Locate the cell with the specified text and output its [x, y] center coordinate. 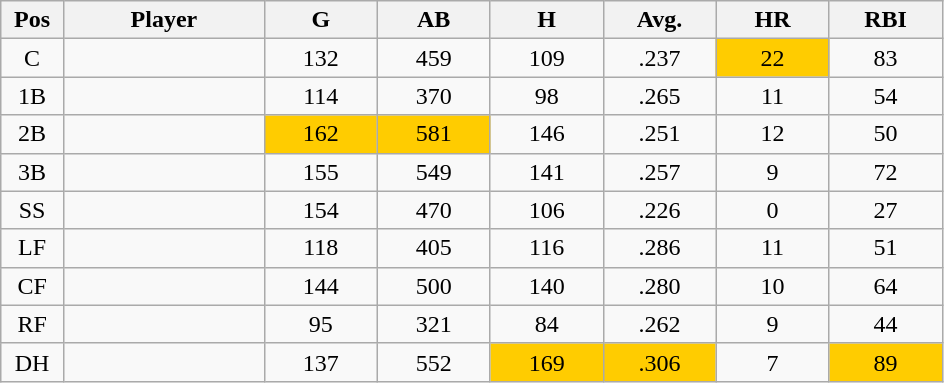
H [546, 20]
10 [772, 286]
54 [886, 96]
321 [434, 324]
137 [320, 362]
0 [772, 210]
12 [772, 134]
LF [32, 248]
.280 [660, 286]
.306 [660, 362]
500 [434, 286]
RBI [886, 20]
552 [434, 362]
RF [32, 324]
7 [772, 362]
405 [434, 248]
106 [546, 210]
.262 [660, 324]
.257 [660, 172]
140 [546, 286]
470 [434, 210]
144 [320, 286]
1B [32, 96]
116 [546, 248]
581 [434, 134]
162 [320, 134]
132 [320, 58]
22 [772, 58]
.251 [660, 134]
SS [32, 210]
CF [32, 286]
83 [886, 58]
Avg. [660, 20]
.226 [660, 210]
109 [546, 58]
G [320, 20]
459 [434, 58]
2B [32, 134]
84 [546, 324]
44 [886, 324]
AB [434, 20]
98 [546, 96]
C [32, 58]
89 [886, 362]
27 [886, 210]
95 [320, 324]
169 [546, 362]
DH [32, 362]
155 [320, 172]
.237 [660, 58]
549 [434, 172]
64 [886, 286]
154 [320, 210]
.265 [660, 96]
118 [320, 248]
146 [546, 134]
Player [164, 20]
141 [546, 172]
370 [434, 96]
3B [32, 172]
HR [772, 20]
50 [886, 134]
51 [886, 248]
114 [320, 96]
72 [886, 172]
.286 [660, 248]
Pos [32, 20]
